Output the (x, y) coordinate of the center of the cell containing the given text.  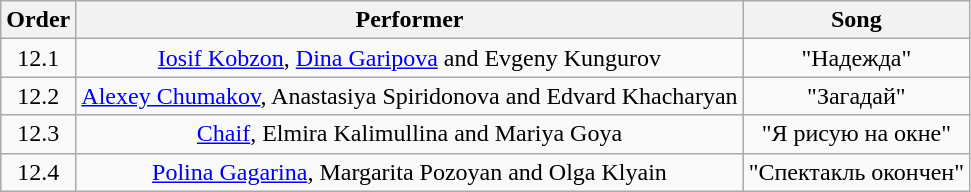
"Спектакль окончен" (856, 172)
Polina Gagarina, Margarita Pozoyan and Olga Klyain (410, 172)
12.3 (38, 134)
"Я рисую на окне" (856, 134)
Order (38, 20)
Chaif, Elmira Kalimullina and Mariya Goya (410, 134)
Song (856, 20)
"Загадай" (856, 96)
Iosif Kobzon, Dina Garipova and Evgeny Kungurov (410, 58)
12.1 (38, 58)
Performer (410, 20)
"Надежда" (856, 58)
12.4 (38, 172)
12.2 (38, 96)
Alexey Chumakov, Anastasiya Spiridonova and Edvard Khacharyan (410, 96)
